Detect which cell encompasses the target text, then output its (x, y) center coordinate. 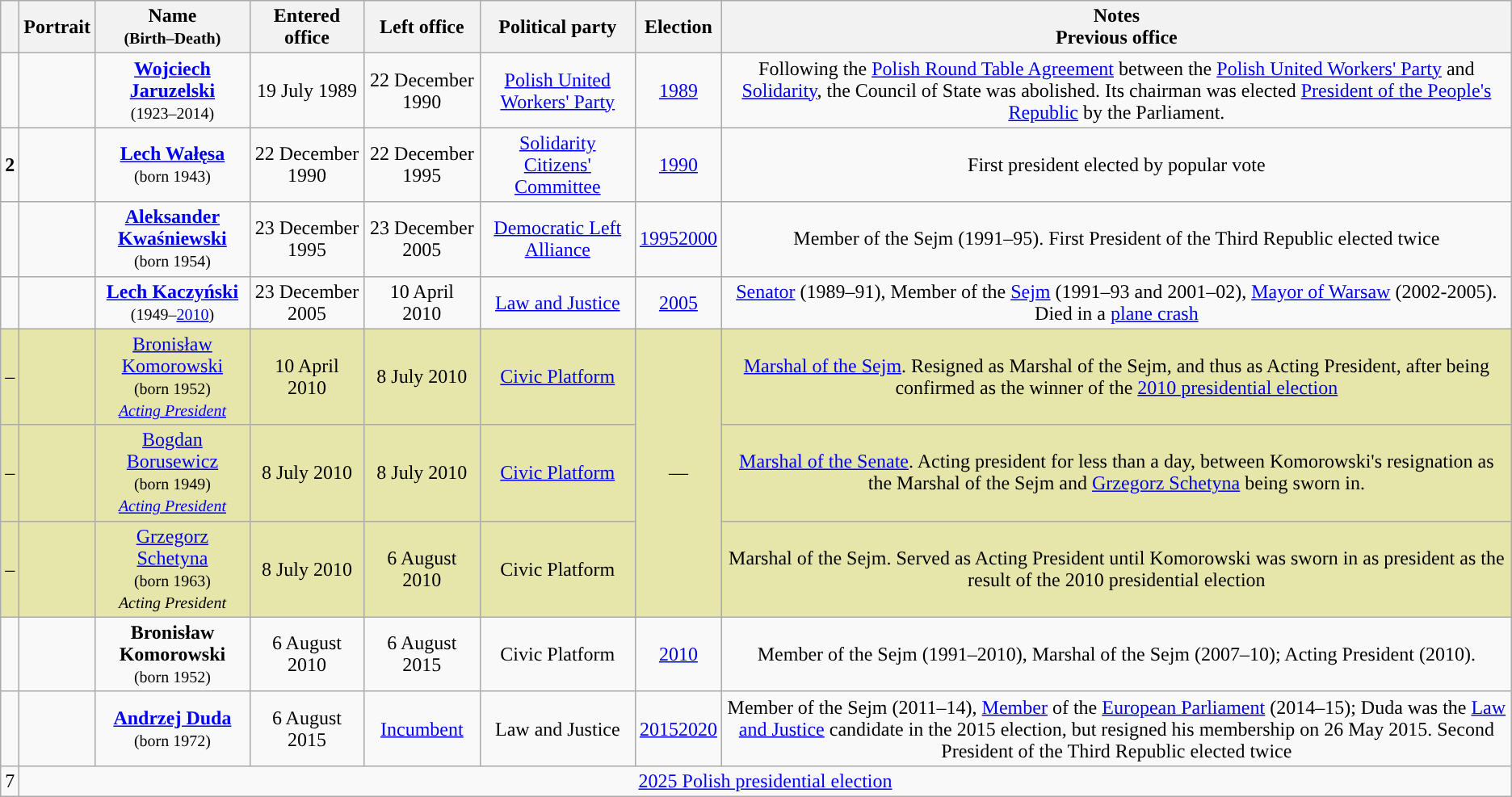
Senator (1989–91), Member of the Sejm (1991–93 and 2001–02), Mayor of Warsaw (2002-2005). Died in a plane crash (1116, 302)
Lech Kaczyński(1949–2010) (172, 302)
Democratic Left Alliance (557, 239)
NotesPrevious office (1116, 27)
23 December 1995 (307, 239)
Election (678, 27)
Member of the Sejm (1991–95). First President of the Third Republic elected twice (1116, 239)
2 (10, 165)
Portrait (57, 27)
Lech Wałęsa(born 1943) (172, 165)
Left office (422, 27)
2025 Polish presidential election (766, 781)
First president elected by popular vote (1116, 165)
Marshal of the Sejm. Served as Acting President until Komorowski was sworn in as president as the result of the 2010 presidential election (1116, 568)
Name(Birth–Death) (172, 27)
2005 (678, 302)
1990 (678, 165)
19 July 1989 (307, 90)
1989 (678, 90)
7 (10, 781)
20152020 (678, 728)
Aleksander Kwaśniewski(born 1954) (172, 239)
19952000 (678, 239)
Political party (557, 27)
Member of the Sejm (1991–2010), Marshal of the Sejm (2007–10); Acting President (2010). (1116, 654)
2010 (678, 654)
Solidarity Citizens' Committee (557, 165)
22 December 1995 (422, 165)
— (678, 473)
Incumbent (422, 728)
Andrzej Duda(born 1972) (172, 728)
Bronisław Komorowski(born 1952)Acting President (172, 376)
Bronisław Komorowski(born 1952) (172, 654)
Bogdan Borusewicz(born 1949)Acting President (172, 473)
Entered office (307, 27)
Wojciech Jaruzelski(1923–2014) (172, 90)
Grzegorz Schetyna(born 1963)Acting President (172, 568)
Polish United Workers' Party (557, 90)
